Return (x, y) of the center of cell containing provided text 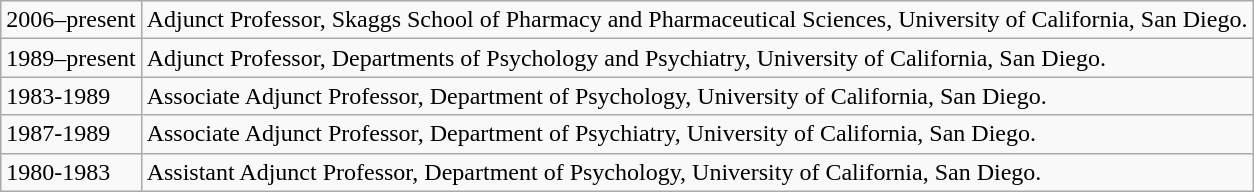
Adjunct Professor, Departments of Psychology and Psychiatry, University of California, San Diego. (697, 58)
Assistant Adjunct Professor, Department of Psychology, University of California, San Diego. (697, 172)
Adjunct Professor, Skaggs School of Pharmacy and Pharmaceutical Sciences, University of California, San Diego. (697, 20)
1983-1989 (71, 96)
1987-1989 (71, 134)
Associate Adjunct Professor, Department of Psychology, University of California, San Diego. (697, 96)
Associate Adjunct Professor, Department of Psychiatry, University of California, San Diego. (697, 134)
1980-1983 (71, 172)
2006–present (71, 20)
1989–present (71, 58)
